Detect which cell encompasses the target text, then output its [X, Y] center coordinate. 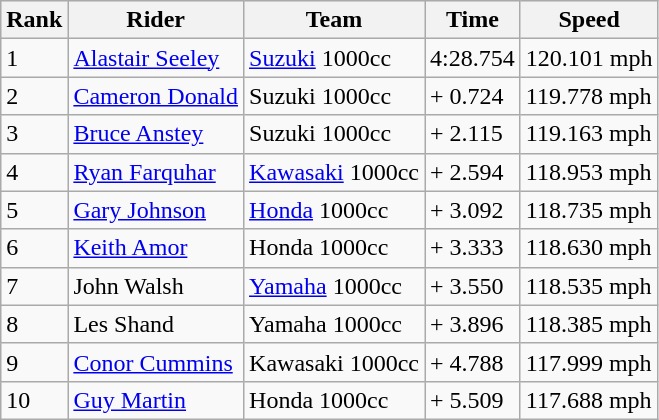
+ 0.724 [473, 96]
+ 3.333 [473, 248]
Cameron Donald [156, 96]
118.385 mph [589, 324]
Gary Johnson [156, 210]
Guy Martin [156, 400]
120.101 mph [589, 58]
9 [34, 362]
117.999 mph [589, 362]
Alastair Seeley [156, 58]
+ 3.550 [473, 286]
Les Shand [156, 324]
+ 3.092 [473, 210]
10 [34, 400]
117.688 mph [589, 400]
118.735 mph [589, 210]
118.630 mph [589, 248]
6 [34, 248]
+ 4.788 [473, 362]
7 [34, 286]
8 [34, 324]
4:28.754 [473, 58]
+ 2.115 [473, 134]
+ 5.509 [473, 400]
Speed [589, 20]
119.163 mph [589, 134]
+ 3.896 [473, 324]
118.953 mph [589, 172]
Keith Amor [156, 248]
4 [34, 172]
5 [34, 210]
Bruce Anstey [156, 134]
Time [473, 20]
Team [334, 20]
3 [34, 134]
Rider [156, 20]
+ 2.594 [473, 172]
1 [34, 58]
2 [34, 96]
John Walsh [156, 286]
119.778 mph [589, 96]
Conor Cummins [156, 362]
118.535 mph [589, 286]
Ryan Farquhar [156, 172]
Rank [34, 20]
